Find where the given text appears and provide that cell's center as (X, Y) coordinate. 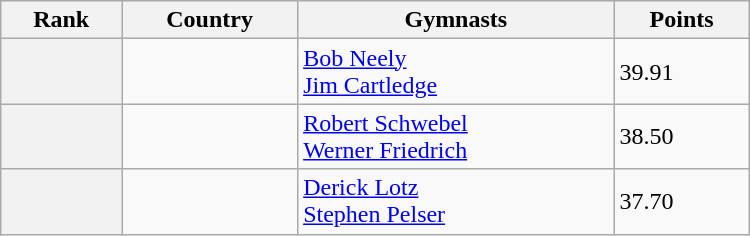
Bob Neely Jim Cartledge (456, 72)
Points (682, 20)
Country (210, 20)
39.91 (682, 72)
Derick Lotz Stephen Pelser (456, 202)
Rank (62, 20)
Gymnasts (456, 20)
37.70 (682, 202)
38.50 (682, 136)
Robert Schwebel Werner Friedrich (456, 136)
